Find where the given text appears and provide that cell's center as (X, Y) coordinate. 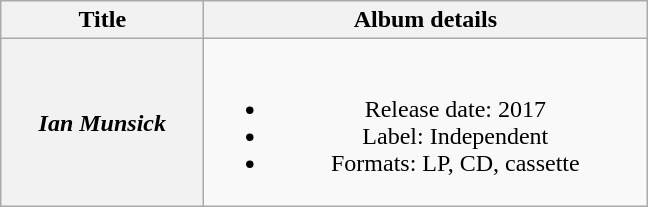
Album details (426, 20)
Ian Munsick (102, 122)
Title (102, 20)
Release date: 2017Label: IndependentFormats: LP, CD, cassette (426, 122)
